Search for the cell housing the specified text and yield its [X, Y] center coordinate. 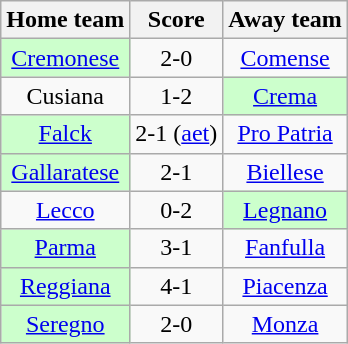
Gallaratese [66, 172]
Seregno [66, 324]
2-1 [176, 172]
Pro Patria [286, 134]
1-2 [176, 96]
Crema [286, 96]
Cremonese [66, 58]
Piacenza [286, 286]
4-1 [176, 286]
0-2 [176, 210]
Away team [286, 20]
Reggiana [66, 286]
Lecco [66, 210]
Biellese [286, 172]
2-1 (aet) [176, 134]
Legnano [286, 210]
3-1 [176, 248]
Monza [286, 324]
Home team [66, 20]
Fanfulla [286, 248]
Cusiana [66, 96]
Parma [66, 248]
Falck [66, 134]
Comense [286, 58]
Score [176, 20]
